Search for the cell housing the specified text and yield its [X, Y] center coordinate. 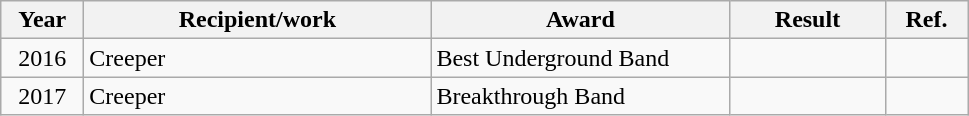
Ref. [926, 20]
2017 [42, 96]
2016 [42, 58]
Best Underground Band [580, 58]
Breakthrough Band [580, 96]
Award [580, 20]
Recipient/work [258, 20]
Result [808, 20]
Year [42, 20]
